Find where the given text appears and provide that cell's center as (X, Y) coordinate. 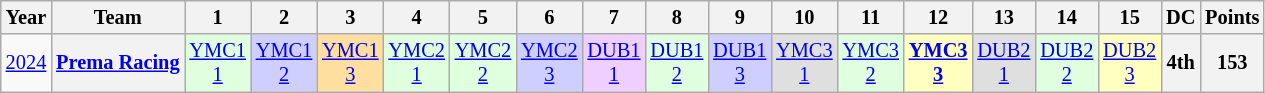
9 (740, 17)
13 (1004, 17)
YMC23 (549, 63)
Team (118, 17)
YMC11 (217, 63)
3 (350, 17)
14 (1066, 17)
YMC33 (938, 63)
YMC21 (416, 63)
5 (483, 17)
4th (1180, 63)
YMC13 (350, 63)
DUB21 (1004, 63)
DUB11 (614, 63)
153 (1232, 63)
2024 (26, 63)
DUB12 (676, 63)
Prema Racing (118, 63)
6 (549, 17)
YMC32 (871, 63)
DUB13 (740, 63)
10 (804, 17)
8 (676, 17)
Year (26, 17)
15 (1130, 17)
Points (1232, 17)
YMC31 (804, 63)
4 (416, 17)
12 (938, 17)
DUB23 (1130, 63)
11 (871, 17)
1 (217, 17)
YMC22 (483, 63)
DUB22 (1066, 63)
YMC12 (284, 63)
7 (614, 17)
DC (1180, 17)
2 (284, 17)
